Detect which cell encompasses the target text, then output its (X, Y) center coordinate. 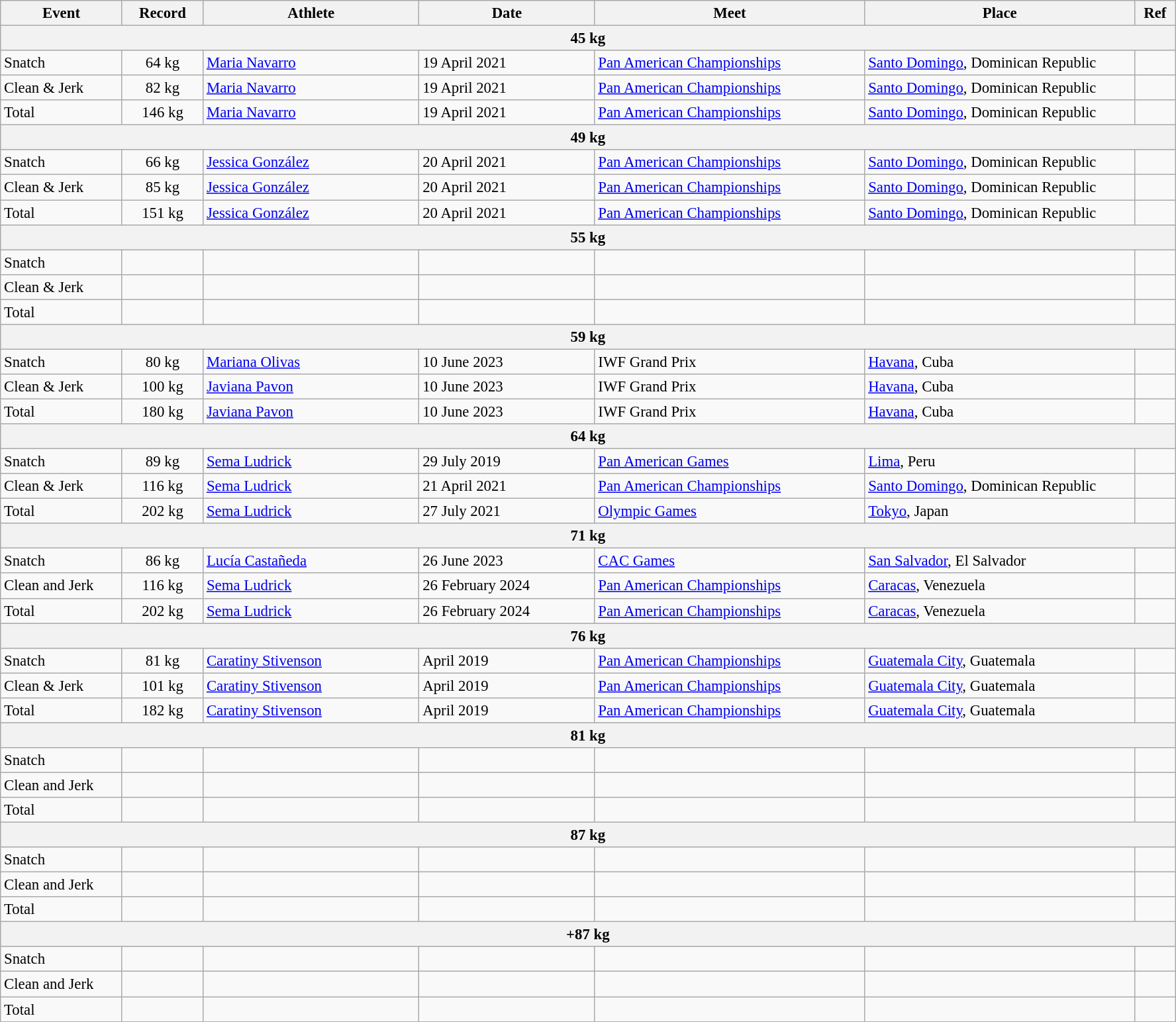
29 July 2019 (507, 462)
146 kg (162, 113)
Mariana Olivas (311, 362)
59 kg (588, 337)
Event (62, 13)
Record (162, 13)
100 kg (162, 387)
87 kg (588, 835)
89 kg (162, 462)
CAC Games (730, 561)
27 July 2021 (507, 511)
76 kg (588, 636)
151 kg (162, 213)
66 kg (162, 162)
80 kg (162, 362)
Date (507, 13)
86 kg (162, 561)
+87 kg (588, 935)
180 kg (162, 411)
55 kg (588, 237)
49 kg (588, 138)
Lima, Peru (1000, 462)
Athlete (311, 13)
San Salvador, El Salvador (1000, 561)
Pan American Games (730, 462)
Ref (1155, 13)
Tokyo, Japan (1000, 511)
101 kg (162, 686)
182 kg (162, 711)
85 kg (162, 187)
21 April 2021 (507, 486)
45 kg (588, 38)
Lucía Castañeda (311, 561)
Meet (730, 13)
26 June 2023 (507, 561)
Olympic Games (730, 511)
71 kg (588, 536)
Place (1000, 13)
82 kg (162, 88)
